Capture the cell that displays the provided text and extract its [x, y] central coordinate. 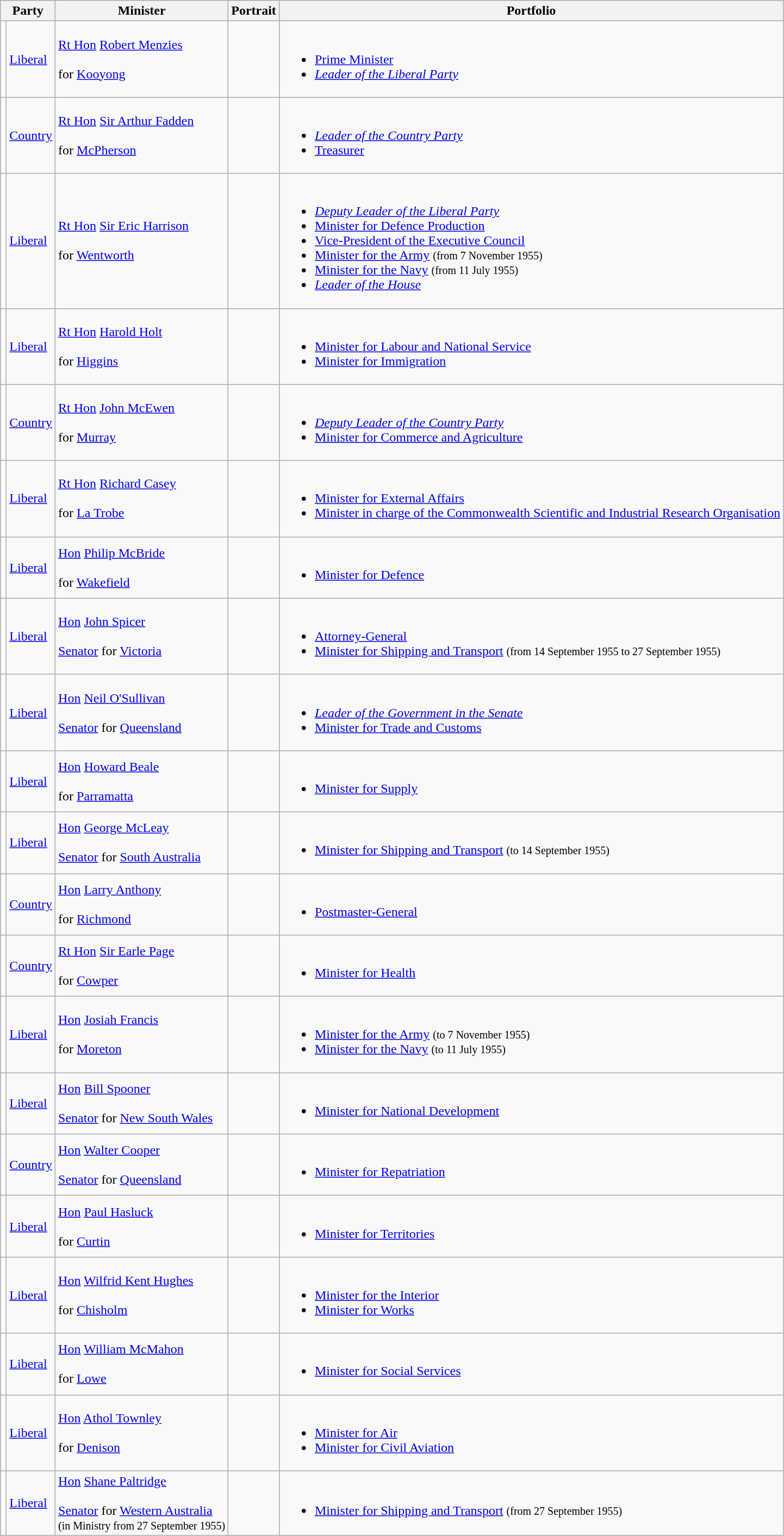
Leader of the Country PartyTreasurer [531, 135]
Hon Larry Anthony for Richmond [142, 904]
Hon Paul Hasluck for Curtin [142, 1227]
Minister for Health [531, 966]
Minister for Repatriation [531, 1165]
Rt Hon Sir Eric Harrison for Wentworth [142, 241]
Portfolio [531, 11]
Hon John Spicer Senator for Victoria [142, 636]
Attorney-GeneralMinister for Shipping and Transport (from 14 September 1955 to 27 September 1955) [531, 636]
Prime MinisterLeader of the Liberal Party [531, 59]
Rt Hon Sir Arthur Fadden for McPherson [142, 135]
Portrait [254, 11]
Minister for Shipping and Transport (to 14 September 1955) [531, 843]
Rt Hon John McEwen for Murray [142, 422]
Rt Hon Richard Casey for La Trobe [142, 499]
Minister for AirMinister for Civil Aviation [531, 1433]
Hon Neil O'Sullivan Senator for Queensland [142, 712]
Hon Shane Paltridge Senator for Western Australia (in Ministry from 27 September 1955) [142, 1503]
Minister for Territories [531, 1227]
Minister for the InteriorMinister for Works [531, 1295]
Rt Hon Sir Earle Page for Cowper [142, 966]
Minister for National Development [531, 1104]
Rt Hon Robert Menzies for Kooyong [142, 59]
Hon Howard Beale for Parramatta [142, 781]
Minister for Social Services [531, 1364]
Hon George McLeay Senator for South Australia [142, 843]
Party [28, 11]
Hon Walter Cooper Senator for Queensland [142, 1165]
Hon William McMahon for Lowe [142, 1364]
Hon Josiah Francis for Moreton [142, 1035]
Deputy Leader of the Country PartyMinister for Commerce and Agriculture [531, 422]
Minister for Supply [531, 781]
Postmaster-General [531, 904]
Hon Philip McBride for Wakefield [142, 568]
Rt Hon Harold Holt for Higgins [142, 346]
Minister [142, 11]
Hon Bill Spooner Senator for New South Wales [142, 1104]
Hon Athol Townley for Denison [142, 1433]
Minister for the Army (to 7 November 1955)Minister for the Navy (to 11 July 1955) [531, 1035]
Hon Wilfrid Kent Hughes for Chisholm [142, 1295]
Leader of the Government in the SenateMinister for Trade and Customs [531, 712]
Minister for External AffairsMinister in charge of the Commonwealth Scientific and Industrial Research Organisation [531, 499]
Minister for Shipping and Transport (from 27 September 1955) [531, 1503]
Minister for Labour and National ServiceMinister for Immigration [531, 346]
Minister for Defence [531, 568]
